Pinpoint the cell where the given text exists, returning its [X, Y] midpoint coordinate. 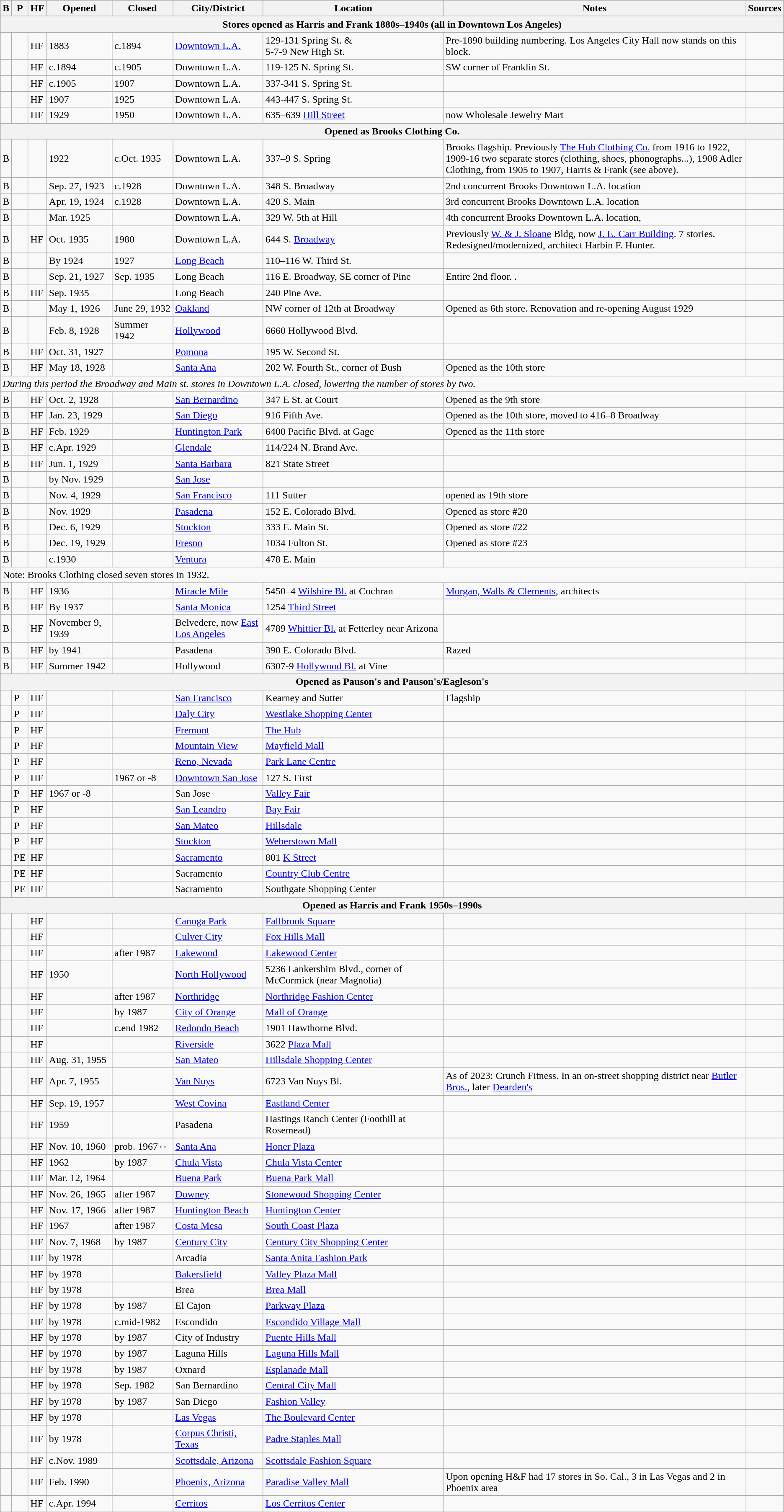
110–116 W. Third St. [353, 261]
Mar. 1925 [79, 217]
114/224 N. Brand Ave. [353, 447]
c.end 1982 [142, 1028]
Opened as Harris and Frank 1950s–1990s [392, 905]
Brea [218, 1290]
Buena Park [218, 1178]
337–9 S. Spring [353, 158]
1929 [79, 115]
November 9, 1939 [79, 628]
Belvedere, now East Los Angeles [218, 628]
1927 [142, 261]
Nov. 17, 1966 [79, 1210]
1925 [142, 99]
Dec. 19, 1929 [79, 543]
Northridge Fashion Center [353, 996]
c.Apr. 1929 [79, 447]
347 E St. at Court [353, 400]
Aug. 31, 1955 [79, 1060]
Esplanade Mall [353, 1370]
333 E. Main St. [353, 527]
The Boulevard Center [353, 1417]
Downey [218, 1194]
City of Orange [218, 1012]
Location [353, 8]
Mall of Orange [353, 1012]
Sep. 1982 [142, 1386]
Central City Mall [353, 1386]
1980 [142, 239]
Bay Fair [353, 810]
Opened as the 10th store, moved to 416–8 Broadway [595, 415]
6660 Hollywood Blvd. [353, 330]
c.Oct. 1935 [142, 158]
SW corner of Franklin St. [595, 67]
3rd concurrent Brooks Downtown L.A. location [595, 201]
Upon opening H&F had 17 stores in So. Cal., 3 in Las Vegas and 2 in Phoenix area [595, 1482]
Feb. 1990 [79, 1482]
opened as 19th store [595, 495]
Southgate Shopping Center [353, 889]
Previously W. & J. Sloane Bldg, now J. E. Carr Building. 7 stories. Redesigned/modernized, architect Harbin F. Hunter. [595, 239]
4789 Whittier Bl. at Fetterley near Arizona [353, 628]
Miracle Mile [218, 591]
Glendale [218, 447]
Padre Staples Mall [353, 1439]
Reno, Nevada [218, 761]
Fremont [218, 730]
Redondo Beach [218, 1028]
348 S. Broadway [353, 186]
Opened as store #22 [595, 527]
Fox Hills Mall [353, 937]
Dec. 6, 1929 [79, 527]
4th concurrent Brooks Downtown L.A. location, [595, 217]
916 Fifth Ave. [353, 415]
Sep. 19, 1957 [79, 1103]
2nd concurrent Brooks Downtown L.A. location [595, 186]
Morgan, Walls & Clements, architects [595, 591]
6723 Van Nuys Bl. [353, 1081]
129-131 Spring St. &5-7-9 New High St. [353, 46]
329 W. 5th at Hill [353, 217]
1901 Hawthorne Blvd. [353, 1028]
By 1924 [79, 261]
Paradise Valley Mall [353, 1482]
1967 [79, 1226]
City/District [218, 8]
Lakewood [218, 953]
420 S. Main [353, 201]
Valley Plaza Mall [353, 1274]
6307-9 Hollywood Bl. at Vine [353, 666]
Canoga Park [218, 921]
Puente Hills Mall [353, 1338]
South Coast Plaza [353, 1226]
111 Sutter [353, 495]
337-341 S. Spring St. [353, 83]
1922 [79, 158]
Stonewood Shopping Center [353, 1194]
City of Industry [218, 1338]
Las Vegas [218, 1417]
Hillsdale [353, 826]
Fallbrook Square [353, 921]
390 E. Colorado Blvd. [353, 650]
Oct. 1935 [79, 239]
Laguna Hills [218, 1354]
127 S. First [353, 778]
Closed [142, 8]
Oxnard [218, 1370]
Scottsdale, Arizona [218, 1460]
Los Cerritos Center [353, 1504]
Century City Shopping Center [353, 1242]
1034 Fulton St. [353, 543]
635–639 Hill Street [353, 115]
Fresno [218, 543]
195 W. Second St. [353, 352]
Opened as 6th store. Renovation and re-opening August 1929 [595, 309]
Oct. 31, 1927 [79, 352]
Opened as the 9th store [595, 400]
Hastings Ranch Center (Foothill at Rosemead) [353, 1125]
As of 2023: Crunch Fitness. In an on-street shopping district near Butler Bros., later Dearden's [595, 1081]
Notes [595, 8]
c.mid-1982 [142, 1321]
Chula Vista Center [353, 1162]
now Wholesale Jewelry Mart [595, 115]
821 State Street [353, 463]
Fashion Valley [353, 1401]
5236 Lankershim Blvd., corner of McCormick (near Magnolia) [353, 974]
Opened as store #23 [595, 543]
prob. 1967↔︎ [142, 1146]
1883 [79, 46]
c.1930 [79, 559]
Park Lane Centre [353, 761]
Mar. 12, 1964 [79, 1178]
Valley Fair [353, 794]
Van Nuys [218, 1081]
1959 [79, 1125]
Costa Mesa [218, 1226]
Huntington Center [353, 1210]
by Nov. 1929 [79, 479]
Scottsdale Fashion Square [353, 1460]
NW corner of 12th at Broadway [353, 309]
6400 Pacific Blvd. at Gage [353, 431]
Mountain View [218, 746]
Country Club Centre [353, 873]
Riverside [218, 1044]
202 W. Fourth St., corner of Bush [353, 368]
Hillsdale Shopping Center [353, 1060]
Ventura [218, 559]
Apr. 7, 1955 [79, 1081]
Sources [765, 8]
Opened as store #20 [595, 511]
The Hub [353, 730]
Sep. 27, 1923 [79, 186]
Nov. 7, 1968 [79, 1242]
Weberstown Mall [353, 841]
By 1937 [79, 607]
Laguna Hills Mall [353, 1354]
1254 Third Street [353, 607]
Nov. 26, 1965 [79, 1194]
Corpus Christi, Texas [218, 1439]
Kearney and Sutter [353, 698]
Cerritos [218, 1504]
Nov. 10, 1960 [79, 1146]
Daly City [218, 714]
San Leandro [218, 810]
Jan. 23, 1929 [79, 415]
Stores opened as Harris and Frank 1880s–1940s (all in Downtown Los Angeles) [392, 24]
Escondido [218, 1321]
Arcadia [218, 1258]
Flagship [595, 698]
Parkway Plaza [353, 1306]
Opened as Brooks Clothing Co. [392, 131]
El Cajon [218, 1306]
Opened [79, 8]
Bakersfield [218, 1274]
Huntington Park [218, 431]
Santa Anita Fashion Park [353, 1258]
West Covina [218, 1103]
Westlake Shopping Center [353, 714]
Note: Brooks Clothing closed seven stores in 1932. [392, 575]
Mayfield Mall [353, 746]
Culver City [218, 937]
Opened as Pauson's and Pauson's/Eagleson's [392, 682]
Entire 2nd floor. . [595, 277]
Phoenix, Arizona [218, 1482]
240 Pine Ave. [353, 293]
Jun. 1, 1929 [79, 463]
During this period the Broadway and Main st. stores in Downtown L.A. closed, lowering the number of stores by two. [392, 384]
Oakland [218, 309]
Chula Vista [218, 1162]
1962 [79, 1162]
Northridge [218, 996]
Nov. 1929 [79, 511]
by 1941 [79, 650]
Pomona [218, 352]
Lakewood Center [353, 953]
Buena Park Mall [353, 1178]
443-447 S. Spring St. [353, 99]
Feb. 1929 [79, 431]
801 K Street [353, 857]
Feb. 8, 1928 [79, 330]
Pre-1890 building numbering. Los Angeles City Hall now stands on this block. [595, 46]
Santa Monica [218, 607]
Huntington Beach [218, 1210]
Honer Plaza [353, 1146]
June 29, 1932 [142, 309]
Century City [218, 1242]
Razed [595, 650]
152 E. Colorado Blvd. [353, 511]
c.Nov. 1989 [79, 1460]
5450–4 Wilshire Bl. at Cochran [353, 591]
Opened as the 11th store [595, 431]
Escondido Village Mall [353, 1321]
Opened as the 10th store [595, 368]
1936 [79, 591]
644 S. Broadway [353, 239]
Apr. 19, 1924 [79, 201]
North Hollywood [218, 974]
Downtown San Jose [218, 778]
3622 Plaza Mall [353, 1044]
May 1, 1926 [79, 309]
Brea Mall [353, 1290]
Santa Barbara [218, 463]
c.Apr. 1994 [79, 1504]
May 18, 1928 [79, 368]
Oct. 2, 1928 [79, 400]
Eastland Center [353, 1103]
478 E. Main [353, 559]
Sep. 21, 1927 [79, 277]
119-125 N. Spring St. [353, 67]
116 E. Broadway, SE corner of Pine [353, 277]
Nov. 4, 1929 [79, 495]
